Pinpoint the cell where the given text exists, returning its [X, Y] midpoint coordinate. 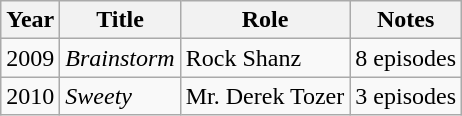
Sweety [120, 96]
Title [120, 20]
Year [30, 20]
Rock Shanz [265, 58]
Mr. Derek Tozer [265, 96]
Role [265, 20]
2010 [30, 96]
Brainstorm [120, 58]
3 episodes [406, 96]
2009 [30, 58]
Notes [406, 20]
8 episodes [406, 58]
